Search for the cell housing the specified text and yield its (X, Y) center coordinate. 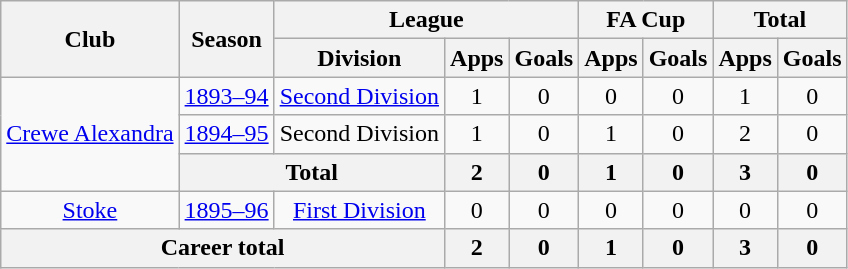
First Division (359, 210)
Career total (223, 248)
Division (359, 58)
Crewe Alexandra (90, 134)
1893–94 (226, 96)
1895–96 (226, 210)
Stoke (90, 210)
1894–95 (226, 134)
Club (90, 39)
League (426, 20)
Season (226, 39)
FA Cup (646, 20)
